Determine the [X, Y] coordinate at the center of the cell enclosing the given text.  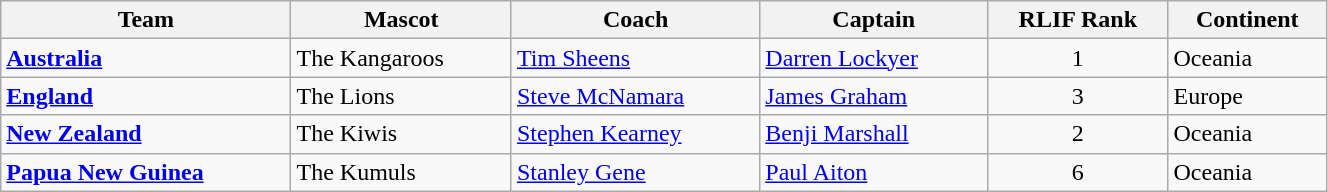
Tim Sheens [635, 58]
England [146, 96]
Papua New Guinea [146, 172]
Australia [146, 58]
The Lions [401, 96]
Darren Lockyer [874, 58]
Continent [1247, 20]
Stanley Gene [635, 172]
Captain [874, 20]
The Kiwis [401, 134]
2 [1078, 134]
Coach [635, 20]
Steve McNamara [635, 96]
Team [146, 20]
Paul Aiton [874, 172]
6 [1078, 172]
RLIF Rank [1078, 20]
Mascot [401, 20]
Stephen Kearney [635, 134]
3 [1078, 96]
1 [1078, 58]
The Kangaroos [401, 58]
New Zealand [146, 134]
Europe [1247, 96]
Benji Marshall [874, 134]
James Graham [874, 96]
The Kumuls [401, 172]
